Provide the [x, y] coordinate of the cell's center where the given text is located.  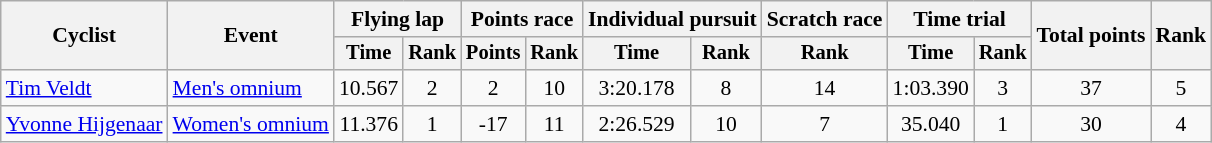
Individual pursuit [672, 19]
Cyclist [84, 36]
11 [554, 124]
4 [1182, 124]
3 [1003, 88]
30 [1090, 124]
Time trial [960, 19]
Flying lap [398, 19]
2:26.529 [636, 124]
Points race [522, 19]
Points [493, 54]
10.567 [368, 88]
5 [1182, 88]
3:20.178 [636, 88]
11.376 [368, 124]
8 [726, 88]
Tim Veldt [84, 88]
1:03.390 [931, 88]
Men's omnium [251, 88]
Yvonne Hijgenaar [84, 124]
37 [1090, 88]
Total points [1090, 36]
-17 [493, 124]
35.040 [931, 124]
7 [825, 124]
Event [251, 36]
Scratch race [825, 19]
14 [825, 88]
Women's omnium [251, 124]
